Extract the (X, Y) coordinate from the center of the cell holding the provided text.  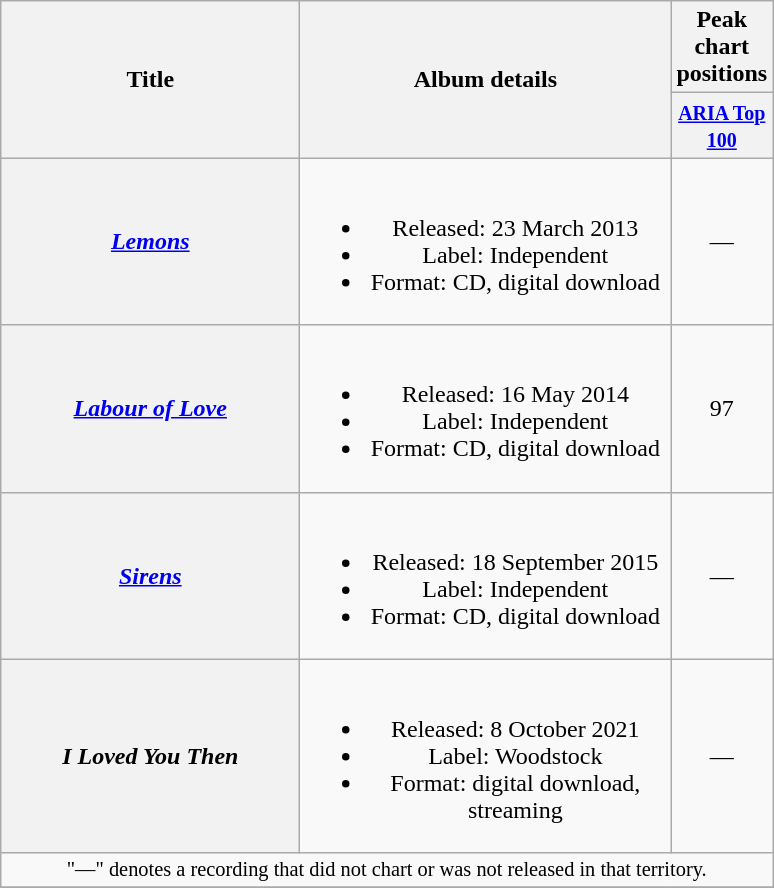
"—" denotes a recording that did not chart or was not released in that territory. (387, 870)
Peak chart positions (722, 47)
Released: 23 March 2013Label: IndependentFormat: CD, digital download (486, 242)
Labour of Love (150, 408)
Album details (486, 80)
Released: 18 September 2015Label: IndependentFormat: CD, digital download (486, 576)
I Loved You Then (150, 756)
97 (722, 408)
Released: 8 October 2021Label: WoodstockFormat: digital download, streaming (486, 756)
Lemons (150, 242)
Released: 16 May 2014Label: IndependentFormat: CD, digital download (486, 408)
Sirens (150, 576)
ARIA Top 100 (722, 126)
Title (150, 80)
